Output the [x, y] coordinate of the center of the cell containing the given text.  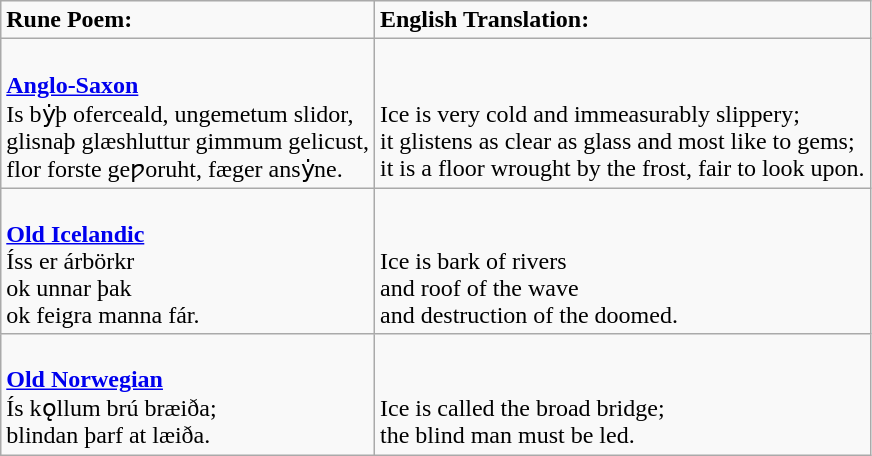
English Translation: [622, 20]
Old Norwegian Ís kǫllum brú bræiða; blindan þarf at læiða. [188, 394]
Anglo-Saxon Is bẏþ oferceald, ungemetum slidor, glisnaþ glæshluttur gimmum gelicust, flor forste geƿoruht, fæger ansẏne. [188, 114]
Old Icelandic Íss er árbörkr ok unnar þak ok feigra manna fár. [188, 261]
Ice is called the broad bridge; the blind man must be led. [622, 394]
Ice is bark of rivers and roof of the wave and destruction of the doomed. [622, 261]
Rune Poem: [188, 20]
